Find where the given text appears and provide that cell's center as (X, Y) coordinate. 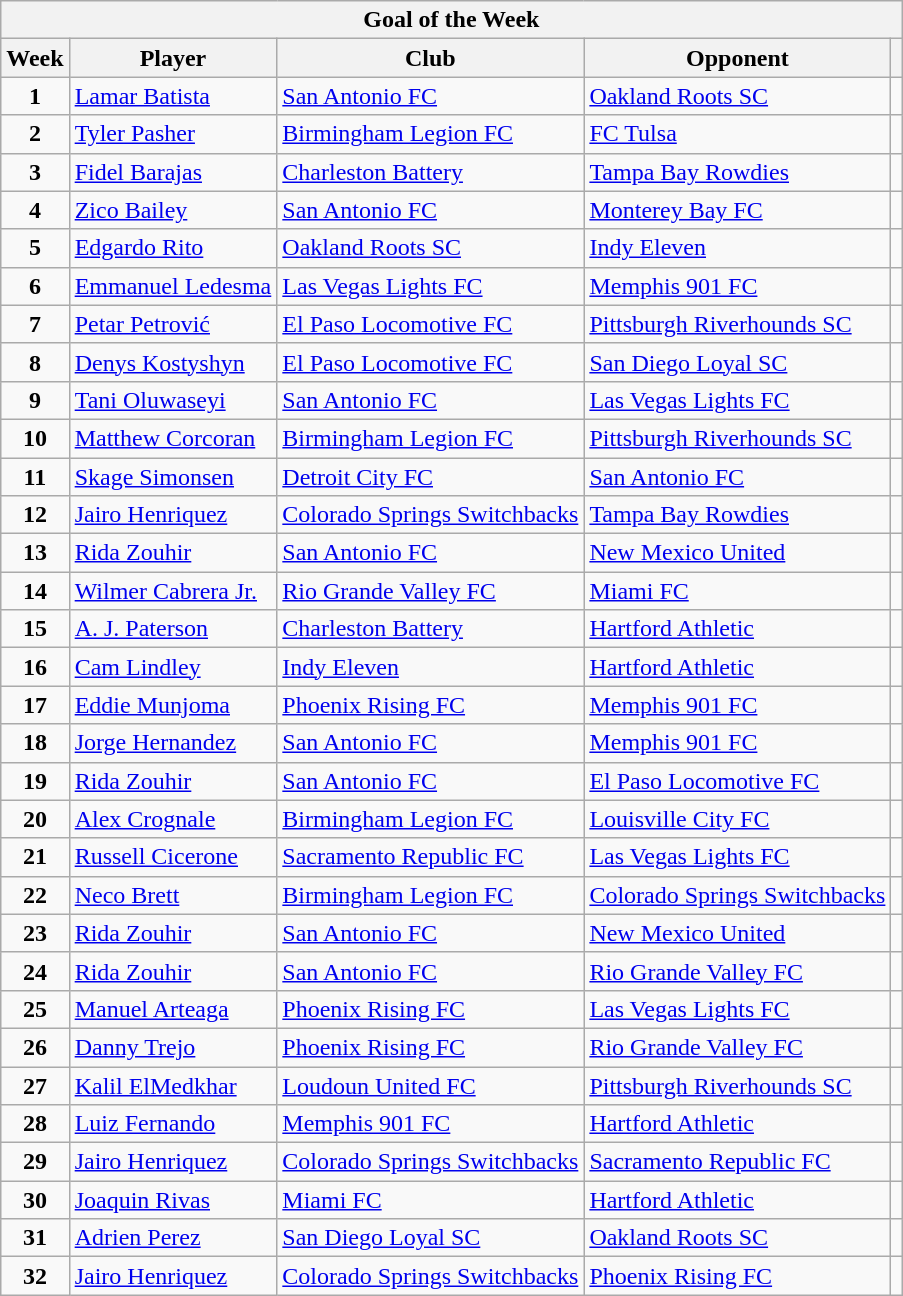
Kalil ElMedkhar (173, 1085)
Denys Kostyshyn (173, 362)
12 (35, 515)
Neco Brett (173, 895)
Jorge Hernandez (173, 743)
Opponent (738, 58)
23 (35, 933)
Tani Oluwaseyi (173, 400)
17 (35, 705)
Alex Crognale (173, 819)
6 (35, 286)
Goal of the Week (452, 20)
Week (35, 58)
4 (35, 210)
Adrien Perez (173, 1238)
Loudoun United FC (430, 1085)
Joaquin Rivas (173, 1200)
Lamar Batista (173, 96)
FC Tulsa (738, 134)
Club (430, 58)
7 (35, 324)
28 (35, 1124)
30 (35, 1200)
19 (35, 781)
31 (35, 1238)
Eddie Munjoma (173, 705)
Edgardo Rito (173, 248)
Manuel Arteaga (173, 1009)
32 (35, 1276)
Skage Simonsen (173, 477)
Wilmer Cabrera Jr. (173, 591)
15 (35, 629)
Luiz Fernando (173, 1124)
A. J. Paterson (173, 629)
13 (35, 553)
18 (35, 743)
Emmanuel Ledesma (173, 286)
10 (35, 438)
Tyler Pasher (173, 134)
Player (173, 58)
5 (35, 248)
Petar Petrović (173, 324)
20 (35, 819)
9 (35, 400)
29 (35, 1162)
Zico Bailey (173, 210)
1 (35, 96)
Cam Lindley (173, 667)
27 (35, 1085)
25 (35, 1009)
8 (35, 362)
21 (35, 857)
2 (35, 134)
22 (35, 895)
16 (35, 667)
Detroit City FC (430, 477)
14 (35, 591)
Monterey Bay FC (738, 210)
Russell Cicerone (173, 857)
Danny Trejo (173, 1047)
11 (35, 477)
26 (35, 1047)
24 (35, 971)
Fidel Barajas (173, 172)
Louisville City FC (738, 819)
Matthew Corcoran (173, 438)
3 (35, 172)
